Determine the [x, y] coordinate at the center of the cell enclosing the given text.  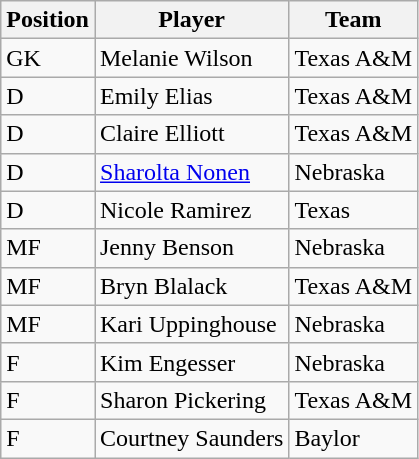
Emily Elias [191, 96]
Position [48, 20]
Sharolta Nonen [191, 172]
Texas [354, 210]
Nicole Ramirez [191, 210]
Jenny Benson [191, 248]
Melanie Wilson [191, 58]
Claire Elliott [191, 134]
Player [191, 20]
Kari Uppinghouse [191, 324]
GK [48, 58]
Sharon Pickering [191, 400]
Team [354, 20]
Kim Engesser [191, 362]
Baylor [354, 438]
Courtney Saunders [191, 438]
Bryn Blalack [191, 286]
